Extract the [x, y] coordinate from the center of the cell holding the provided text.  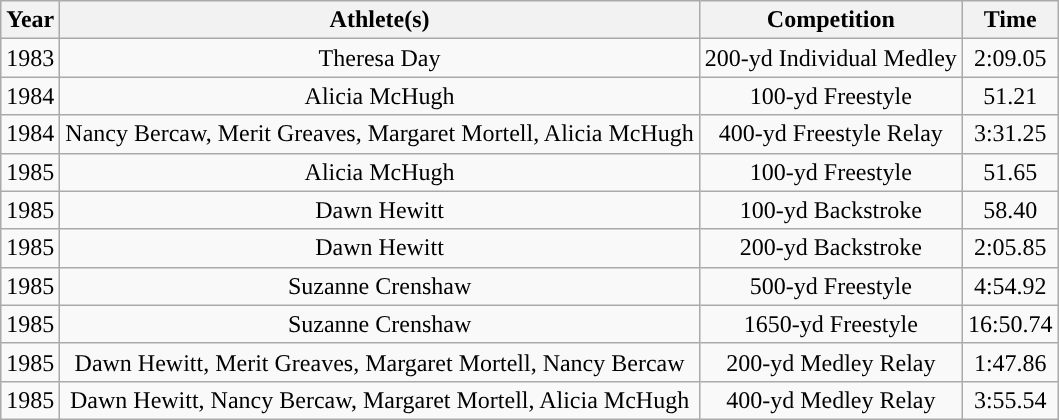
3:55.54 [1010, 400]
Year [30, 20]
1650-yd Freestyle [830, 324]
Dawn Hewitt, Merit Greaves, Margaret Mortell, Nancy Bercaw [380, 362]
400-yd Freestyle Relay [830, 134]
1983 [30, 58]
51.65 [1010, 172]
200-yd Medley Relay [830, 362]
2:09.05 [1010, 58]
Competition [830, 20]
1:47.86 [1010, 362]
4:54.92 [1010, 286]
16:50.74 [1010, 324]
400-yd Medley Relay [830, 400]
3:31.25 [1010, 134]
Dawn Hewitt, Nancy Bercaw, Margaret Mortell, Alicia McHugh [380, 400]
Time [1010, 20]
200-yd Individual Medley [830, 58]
Nancy Bercaw, Merit Greaves, Margaret Mortell, Alicia McHugh [380, 134]
58.40 [1010, 210]
500-yd Freestyle [830, 286]
Theresa Day [380, 58]
2:05.85 [1010, 248]
100-yd Backstroke [830, 210]
200-yd Backstroke [830, 248]
Athlete(s) [380, 20]
51.21 [1010, 96]
